Pinpoint the cell where the given text exists, returning its (x, y) midpoint coordinate. 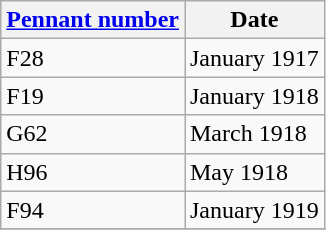
Date (254, 20)
January 1918 (254, 96)
G62 (93, 134)
H96 (93, 172)
Pennant number (93, 20)
F94 (93, 210)
January 1917 (254, 58)
May 1918 (254, 172)
F28 (93, 58)
January 1919 (254, 210)
March 1918 (254, 134)
F19 (93, 96)
